Return the [X, Y] coordinate for the center point of the cell that contains the specified text.  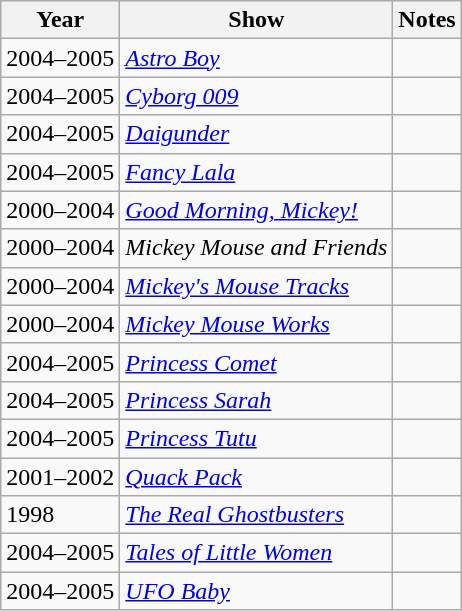
Mickey Mouse Works [256, 324]
Tales of Little Women [256, 553]
UFO Baby [256, 591]
Mickey's Mouse Tracks [256, 286]
Fancy Lala [256, 172]
1998 [60, 515]
The Real Ghostbusters [256, 515]
Year [60, 20]
Astro Boy [256, 58]
Notes [427, 20]
Good Morning, Mickey! [256, 210]
Princess Sarah [256, 400]
Princess Tutu [256, 438]
Show [256, 20]
Princess Comet [256, 362]
Cyborg 009 [256, 96]
2001–2002 [60, 477]
Mickey Mouse and Friends [256, 248]
Daigunder [256, 134]
Quack Pack [256, 477]
